Determine the (X, Y) coordinate at the center of the cell enclosing the given text.  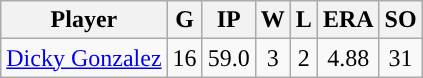
W (272, 20)
3 (272, 58)
2 (304, 58)
L (304, 20)
16 (184, 58)
ERA (348, 20)
IP (228, 20)
G (184, 20)
4.88 (348, 58)
Player (84, 20)
SO (400, 20)
Dicky Gonzalez (84, 58)
31 (400, 58)
59.0 (228, 58)
